Provide the [x, y] coordinate of the cell's center where the given text is located.  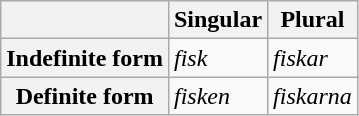
Plural [313, 20]
Definite form [85, 96]
fiskar [313, 58]
fiskarna [313, 96]
fisk [218, 58]
Singular [218, 20]
fisken [218, 96]
Indefinite form [85, 58]
